Provide the (x, y) coordinate of the cell's center where the given text is located.  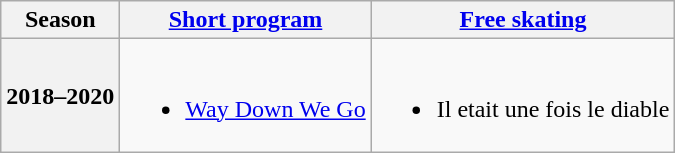
Il etait une fois le diable (523, 96)
2018–2020 (60, 96)
Season (60, 20)
Short program (246, 20)
Free skating (523, 20)
Way Down We Go (246, 96)
